Scan for the cell matching the given text and deliver its [x, y] coordinate at center. 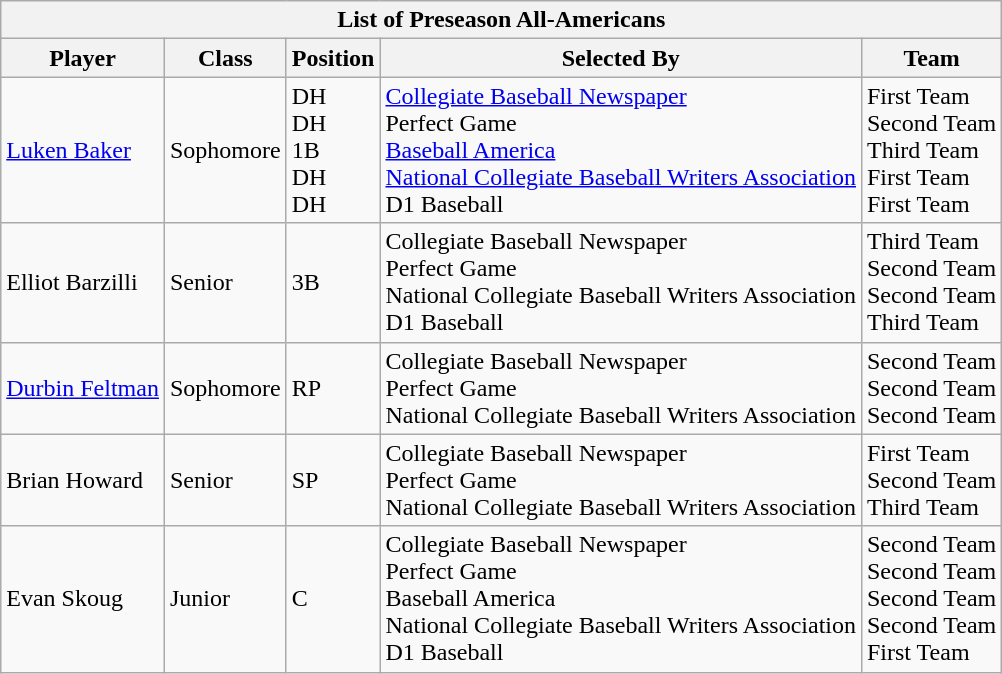
Brian Howard [83, 480]
List of Preseason All-Americans [502, 20]
Elliot Barzilli [83, 282]
Junior [225, 599]
RP [333, 388]
3B [333, 282]
Class [225, 58]
C [333, 599]
Luken Baker [83, 150]
Team [931, 58]
First TeamSecond TeamThird TeamFirst TeamFirst Team [931, 150]
Player [83, 58]
First TeamSecond TeamThird Team [931, 480]
DHDH1BDHDH [333, 150]
SP [333, 480]
Position [333, 58]
Evan Skoug [83, 599]
Second TeamSecond TeamSecond TeamSecond TeamFirst Team [931, 599]
Selected By [621, 58]
Durbin Feltman [83, 388]
Third TeamSecond TeamSecond TeamThird Team [931, 282]
Second TeamSecond TeamSecond Team [931, 388]
Collegiate Baseball NewspaperPerfect GameNational Collegiate Baseball Writers AssociationD1 Baseball [621, 282]
